Identify which cell holds the provided text, then report its [x, y] central coordinate. 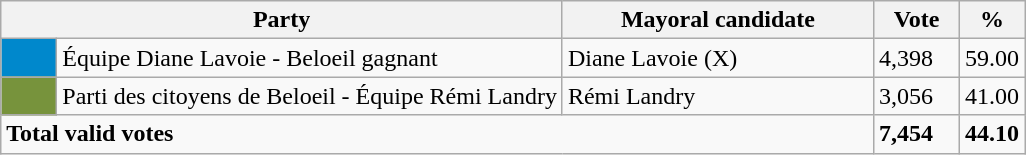
Mayoral candidate [718, 20]
Party [282, 20]
44.10 [992, 134]
59.00 [992, 58]
Vote [916, 20]
Total valid votes [438, 134]
3,056 [916, 96]
41.00 [992, 96]
7,454 [916, 134]
% [992, 20]
4,398 [916, 58]
Rémi Landry [718, 96]
Équipe Diane Lavoie - Beloeil gagnant [310, 58]
Diane Lavoie (X) [718, 58]
Parti des citoyens de Beloeil - Équipe Rémi Landry [310, 96]
